Scan for the cell matching the given text and deliver its [X, Y] coordinate at center. 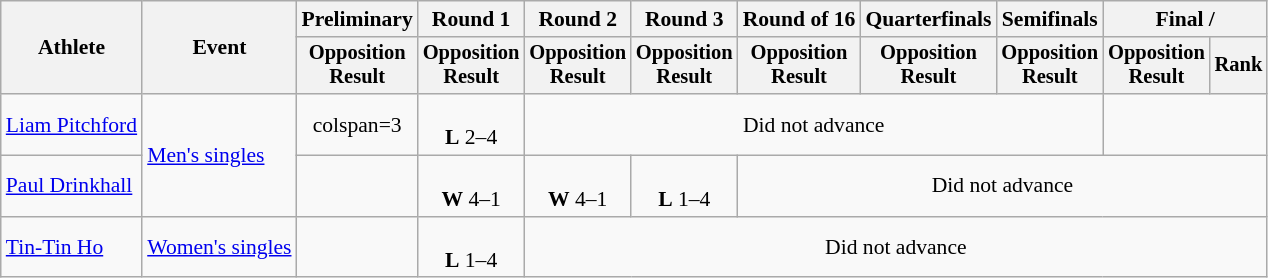
Quarterfinals [928, 19]
colspan=3 [358, 124]
Athlete [72, 48]
Paul Drinkhall [72, 186]
Rank [1239, 66]
Round 1 [472, 19]
Tin-Tin Ho [72, 248]
Men's singles [219, 155]
Event [219, 48]
Preliminary [358, 19]
Women's singles [219, 248]
L 2–4 [472, 124]
Semifinals [1050, 19]
Round of 16 [800, 19]
Round 2 [578, 19]
Round 3 [684, 19]
Final / [1185, 19]
Liam Pitchford [72, 124]
